For the text-containing cell, return its midpoint in (x, y) coordinate format. 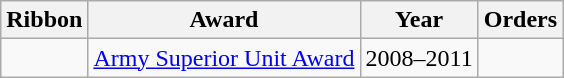
Orders (520, 20)
Army Superior Unit Award (224, 58)
Award (224, 20)
Ribbon (44, 20)
Year (419, 20)
2008–2011 (419, 58)
